Detect which cell encompasses the target text, then output its (x, y) center coordinate. 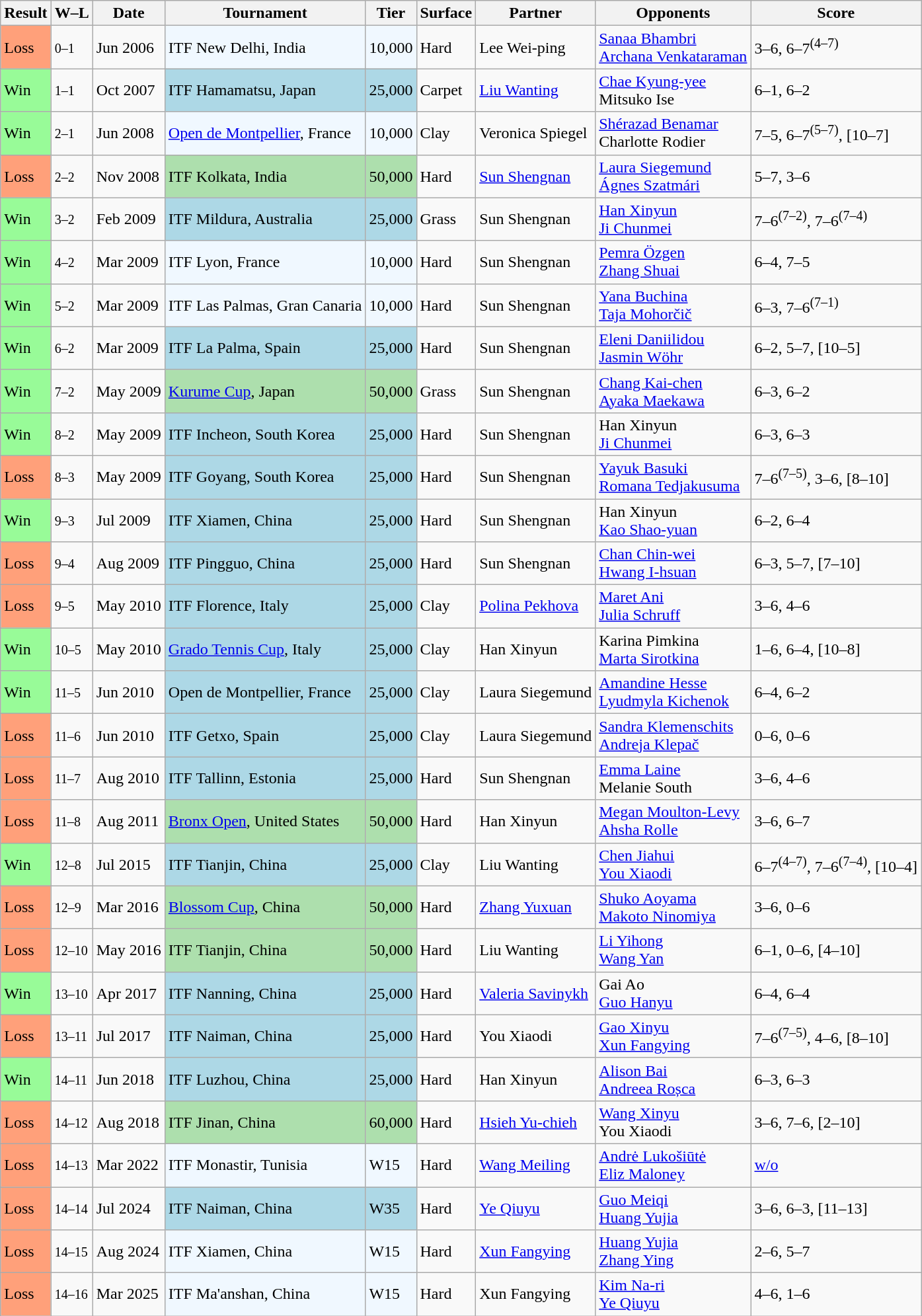
7–6(7–5), 4–6, [8–10] (836, 1036)
6–1, 6–2 (836, 90)
6–2, 5–7, [10–5] (836, 348)
3–6, 6–7(4–7) (836, 48)
Apr 2017 (128, 993)
Karina Pimkina Marta Sirotkina (673, 649)
12–8 (71, 865)
11–6 (71, 735)
ITF Nanning, China (265, 993)
3–6, 6–7 (836, 821)
Wang Meiling (535, 1165)
6–3, 6–2 (836, 391)
6–3, 5–7, [7–10] (836, 563)
Gao Xinyu Xun Fangying (673, 1036)
Jul 2024 (128, 1208)
Carpet (446, 90)
14–11 (71, 1079)
Chae Kyung-yee Mitsuko Ise (673, 90)
14–12 (71, 1122)
6–7(4–7), 7–6(7–4), [10–4] (836, 865)
Oct 2007 (128, 90)
Sanaa Bhambri Archana Venkataraman (673, 48)
2–1 (71, 134)
9–3 (71, 520)
W–L (71, 13)
Hsieh Yu-chieh (535, 1122)
7–6(7–5), 3–6, [8–10] (836, 477)
5–2 (71, 305)
14–13 (71, 1165)
Jul 2009 (128, 520)
Li Yihong Wang Yan (673, 950)
6–2 (71, 348)
Ye Qiuyu (535, 1208)
3–6, 0–6 (836, 907)
6–4, 6–4 (836, 993)
Sandra Klemenschits Andreja Klepač (673, 735)
Guo Meiqi Huang Yujia (673, 1208)
Surface (446, 13)
Aug 2010 (128, 779)
7–6(7–2), 7–6(7–4) (836, 219)
Polina Pekhova (535, 607)
Wang Xinyu You Xiaodi (673, 1122)
12–9 (71, 907)
Veronica Spiegel (535, 134)
3–6, 7–6, [2–10] (836, 1122)
ITF Hamamatsu, Japan (265, 90)
5–7, 3–6 (836, 176)
w/o (836, 1165)
Tier (391, 13)
Result (26, 13)
Valeria Savinykh (535, 993)
Tournament (265, 13)
ITF Tallinn, Estonia (265, 779)
6–1, 0–6, [4–10] (836, 950)
9–5 (71, 607)
ITF Mildura, Australia (265, 219)
ITF Incheon, South Korea (265, 434)
0–6, 0–6 (836, 735)
60,000 (391, 1122)
Jul 2017 (128, 1036)
Megan Moulton-Levy Ahsha Rolle (673, 821)
Pemra Özgen Zhang Shuai (673, 262)
0–1 (71, 48)
Jun 2018 (128, 1079)
Blossom Cup, China (265, 907)
10–5 (71, 649)
7–2 (71, 391)
Mar 2022 (128, 1165)
Score (836, 13)
13–10 (71, 993)
ITF Getxo, Spain (265, 735)
Mar 2016 (128, 907)
Bronx Open, United States (265, 821)
Huang Yujia Zhang Ying (673, 1252)
11–5 (71, 693)
Chang Kai-chen Ayaka Maekawa (673, 391)
14–14 (71, 1208)
Han Xinyun Kao Shao-yuan (673, 520)
12–10 (71, 950)
Aug 2024 (128, 1252)
Jul 2015 (128, 865)
Date (128, 13)
Chan Chin-wei Hwang I-hsuan (673, 563)
4–2 (71, 262)
6–3, 7–6(7–1) (836, 305)
Aug 2011 (128, 821)
8–3 (71, 477)
Andrė Lukošiūtė Eliz Maloney (673, 1165)
Mar 2025 (128, 1294)
ITF Goyang, South Korea (265, 477)
Jun 2006 (128, 48)
Partner (535, 13)
Grado Tennis Cup, Italy (265, 649)
8–2 (71, 434)
2–2 (71, 176)
ITF New Delhi, India (265, 48)
Nov 2008 (128, 176)
6–4, 7–5 (836, 262)
ITF Florence, Italy (265, 607)
May 2016 (128, 950)
13–11 (71, 1036)
ITF Lyon, France (265, 262)
Aug 2018 (128, 1122)
6–2, 6–4 (836, 520)
Feb 2009 (128, 219)
Yayuk Basuki Romana Tedjakusuma (673, 477)
Lee Wei-ping (535, 48)
Opponents (673, 13)
ITF Luzhou, China (265, 1079)
Kim Na-ri Ye Qiuyu (673, 1294)
ITF Monastir, Tunisia (265, 1165)
7–5, 6–7(5–7), [10–7] (836, 134)
1–1 (71, 90)
ITF La Palma, Spain (265, 348)
ITF Kolkata, India (265, 176)
Kurume Cup, Japan (265, 391)
Laura Siegemund Ágnes Szatmári (673, 176)
ITF Jinan, China (265, 1122)
3–6, 6–3, [11–13] (836, 1208)
11–8 (71, 821)
Amandine Hesse Lyudmyla Kichenok (673, 693)
ITF Las Palmas, Gran Canaria (265, 305)
9–4 (71, 563)
4–6, 1–6 (836, 1294)
11–7 (71, 779)
Zhang Yuxuan (535, 907)
Chen Jiahui You Xiaodi (673, 865)
1–6, 6–4, [10–8] (836, 649)
Maret Ani Julia Schruff (673, 607)
ITF Ma'anshan, China (265, 1294)
Jun 2008 (128, 134)
Shuko Aoyama Makoto Ninomiya (673, 907)
Gai Ao Guo Hanyu (673, 993)
Emma Laine Melanie South (673, 779)
3–2 (71, 219)
ITF Pingguo, China (265, 563)
6–4, 6–2 (836, 693)
14–16 (71, 1294)
Alison Bai Andreea Roșca (673, 1079)
Yana Buchina Taja Mohorčič (673, 305)
You Xiaodi (535, 1036)
Aug 2009 (128, 563)
Shérazad Benamar Charlotte Rodier (673, 134)
2–6, 5–7 (836, 1252)
14–15 (71, 1252)
W35 (391, 1208)
Eleni Daniilidou Jasmin Wöhr (673, 348)
